Return the [X, Y] coordinate for the center point of the cell that contains the specified text.  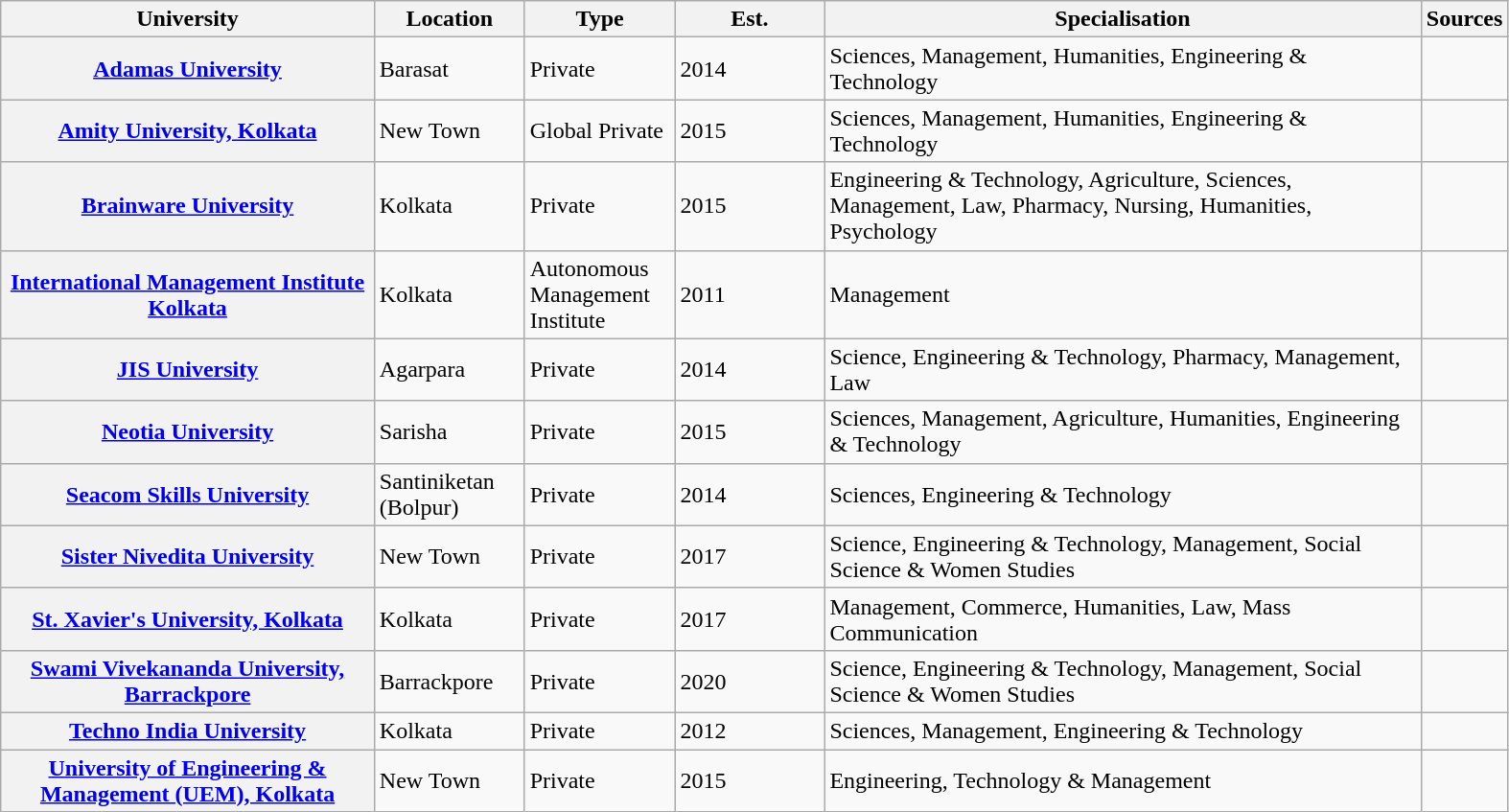
2012 [750, 731]
Type [600, 19]
Science, Engineering & Technology, Pharmacy, Management, Law [1123, 370]
Management, Commerce, Humanities, Law, Mass Communication [1123, 619]
Engineering, Technology & Management [1123, 780]
Management [1123, 294]
Location [449, 19]
International Management Institute Kolkata [188, 294]
Sciences, Management, Engineering & Technology [1123, 731]
University [188, 19]
Sarisha [449, 431]
Swami Vivekananda University, Barrackpore [188, 681]
Techno India University [188, 731]
Seacom Skills University [188, 495]
Engineering & Technology, Agriculture, Sciences, Management, Law, Pharmacy, Nursing, Humanities, Psychology [1123, 206]
Sciences, Engineering & Technology [1123, 495]
Global Private [600, 130]
Est. [750, 19]
Agarpara [449, 370]
Adamas University [188, 69]
Barasat [449, 69]
2011 [750, 294]
Sister Nivedita University [188, 556]
JIS University [188, 370]
Amity University, Kolkata [188, 130]
Brainware University [188, 206]
2020 [750, 681]
University of Engineering & Management (UEM), Kolkata [188, 780]
Autonomous Management Institute [600, 294]
Specialisation [1123, 19]
Neotia University [188, 431]
Barrackpore [449, 681]
St. Xavier's University, Kolkata [188, 619]
Sources [1465, 19]
Santiniketan (Bolpur) [449, 495]
Sciences, Management, Agriculture, Humanities, Engineering & Technology [1123, 431]
